Output the (x, y) coordinate of the center of the cell containing the given text.  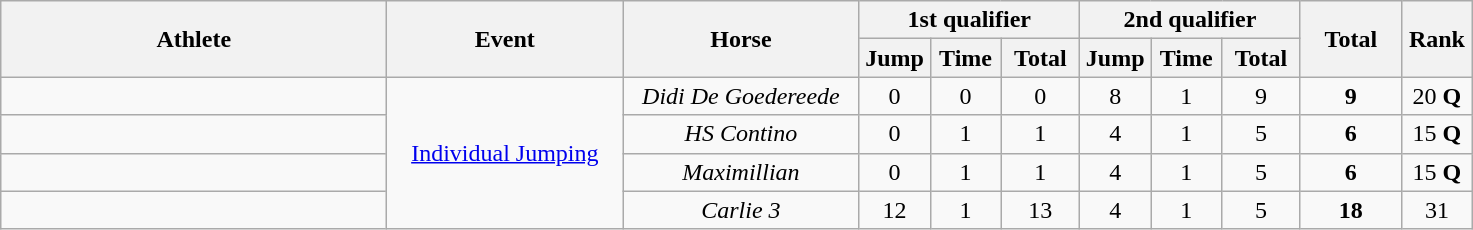
2nd qualifier (1190, 20)
Horse (741, 39)
Maximillian (741, 172)
1st qualifier (970, 20)
Rank (1436, 39)
12 (894, 210)
20 Q (1436, 96)
18 (1350, 210)
Event (505, 39)
13 (1040, 210)
HS Contino (741, 134)
Athlete (194, 39)
31 (1436, 210)
Individual Jumping (505, 153)
Carlie 3 (741, 210)
8 (1116, 96)
Didi De Goedereede (741, 96)
